Pinpoint the cell where the given text exists, returning its [X, Y] midpoint coordinate. 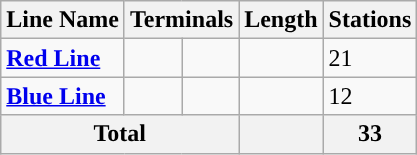
Total [120, 134]
Blue Line [63, 96]
21 [370, 58]
Length [281, 20]
Line Name [63, 20]
Terminals [181, 20]
12 [370, 96]
Red Line [63, 58]
Stations [370, 20]
33 [370, 134]
